Extract the [x, y] coordinate from the center of the cell holding the provided text.  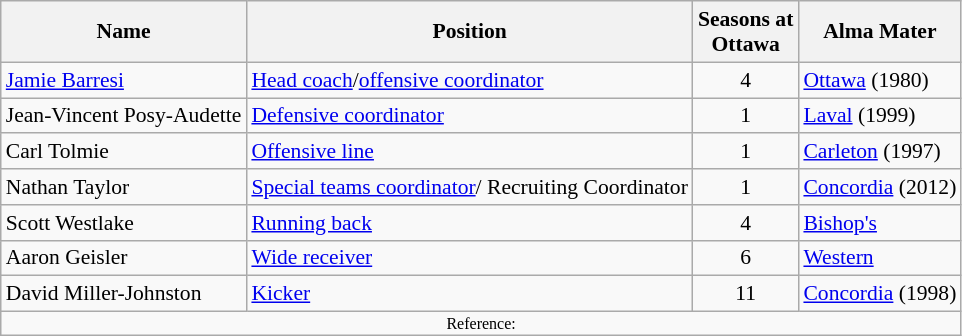
Alma Mater [880, 32]
Bishop's [880, 223]
David Miller-Johnston [124, 294]
Defensive coordinator [470, 116]
Head coach/offensive coordinator [470, 80]
Carl Tolmie [124, 152]
Nathan Taylor [124, 187]
Concordia (2012) [880, 187]
11 [746, 294]
Scott Westlake [124, 223]
Laval (1999) [880, 116]
Seasons atOttawa [746, 32]
Running back [470, 223]
Ottawa (1980) [880, 80]
Aaron Geisler [124, 258]
Name [124, 32]
6 [746, 258]
Special teams coordinator/ Recruiting Coordinator [470, 187]
Kicker [470, 294]
Jean-Vincent Posy-Audette [124, 116]
Position [470, 32]
Reference: [482, 324]
Offensive line [470, 152]
Wide receiver [470, 258]
Western [880, 258]
Jamie Barresi [124, 80]
Concordia (1998) [880, 294]
Carleton (1997) [880, 152]
